Pinpoint the cell where the given text exists, returning its (X, Y) midpoint coordinate. 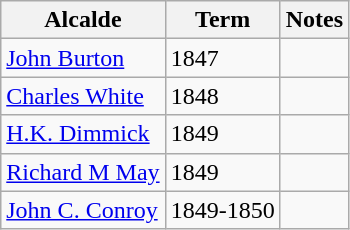
1849-1850 (222, 210)
Alcalde (83, 20)
H.K. Dimmick (83, 134)
Notes (314, 20)
Charles White (83, 96)
John C. Conroy (83, 210)
1847 (222, 58)
1848 (222, 96)
Term (222, 20)
John Burton (83, 58)
Richard M May (83, 172)
